Determine the [X, Y] coordinate at the center of the cell enclosing the given text.  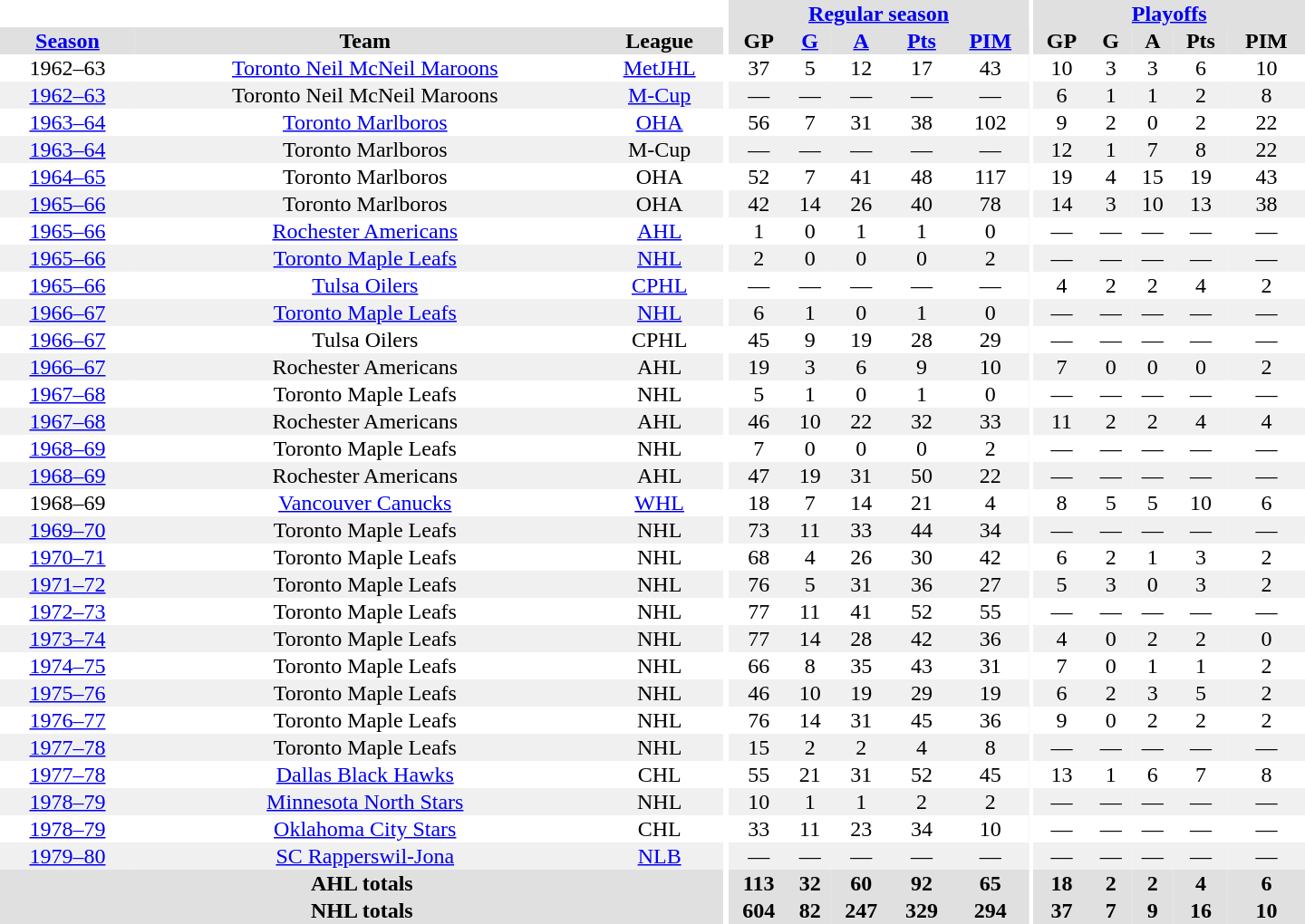
56 [759, 122]
Team [365, 41]
SC Rapperswil-Jona [365, 856]
1964–65 [67, 177]
66 [759, 666]
73 [759, 530]
AHL totals [362, 883]
1979–80 [67, 856]
Season [67, 41]
16 [1201, 910]
1969–70 [67, 530]
44 [923, 530]
35 [861, 666]
604 [759, 910]
117 [990, 177]
1971–72 [67, 584]
23 [861, 829]
247 [861, 910]
78 [990, 204]
Playoffs [1169, 14]
17 [923, 68]
40 [923, 204]
1970–71 [67, 557]
Minnesota North Stars [365, 802]
1972–73 [67, 611]
30 [923, 557]
113 [759, 883]
294 [990, 910]
82 [810, 910]
Regular season [879, 14]
1973–74 [67, 639]
65 [990, 883]
1975–76 [67, 693]
WHL [660, 503]
NHL totals [362, 910]
NLB [660, 856]
Oklahoma City Stars [365, 829]
102 [990, 122]
68 [759, 557]
1974–75 [67, 666]
League [660, 41]
MetJHL [660, 68]
Vancouver Canucks [365, 503]
50 [923, 476]
60 [861, 883]
1976–77 [67, 720]
47 [759, 476]
92 [923, 883]
48 [923, 177]
27 [990, 584]
329 [923, 910]
Dallas Black Hawks [365, 775]
